Identify which cell holds the provided text, then report its (X, Y) central coordinate. 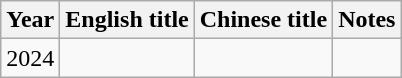
Year (30, 20)
English title (127, 20)
Chinese title (263, 20)
2024 (30, 58)
Notes (367, 20)
